Return the [X, Y] coordinate for the center point of the cell that contains the specified text.  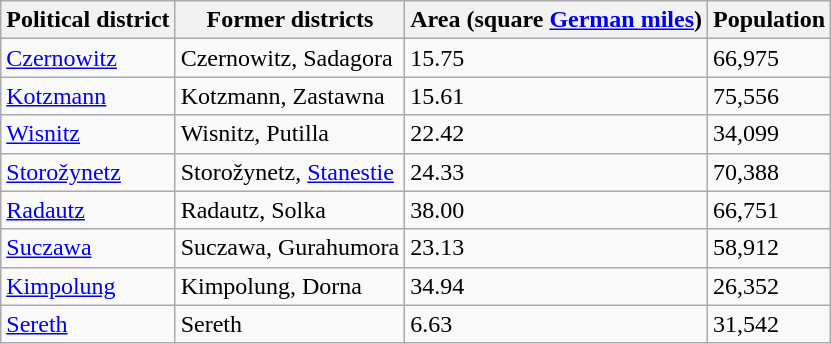
Storožynetz, Stanestie [290, 172]
6.63 [556, 324]
26,352 [770, 286]
Czernowitz, Sadagora [290, 58]
66,751 [770, 210]
Kimpolung, Dorna [290, 286]
23.13 [556, 248]
66,975 [770, 58]
22.42 [556, 134]
15.75 [556, 58]
Former districts [290, 20]
Kotzmann [88, 96]
Kimpolung [88, 286]
34.94 [556, 286]
70,388 [770, 172]
75,556 [770, 96]
Area (square German miles) [556, 20]
34,099 [770, 134]
Storožynetz [88, 172]
24.33 [556, 172]
Political district [88, 20]
Radautz [88, 210]
Suczawa, Gurahumora [290, 248]
58,912 [770, 248]
Radautz, Solka [290, 210]
31,542 [770, 324]
15.61 [556, 96]
38.00 [556, 210]
Suczawa [88, 248]
Wisnitz [88, 134]
Czernowitz [88, 58]
Population [770, 20]
Wisnitz, Putilla [290, 134]
Kotzmann, Zastawna [290, 96]
